Search for the cell housing the specified text and yield its [x, y] center coordinate. 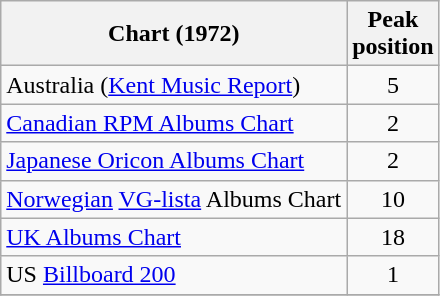
1 [393, 275]
Peakposition [393, 34]
18 [393, 237]
5 [393, 85]
Japanese Oricon Albums Chart [174, 161]
Norwegian VG-lista Albums Chart [174, 199]
Chart (1972) [174, 34]
10 [393, 199]
US Billboard 200 [174, 275]
Australia (Kent Music Report) [174, 85]
Canadian RPM Albums Chart [174, 123]
UK Albums Chart [174, 237]
